Return the (x, y) coordinate for the center point of the cell that contains the specified text.  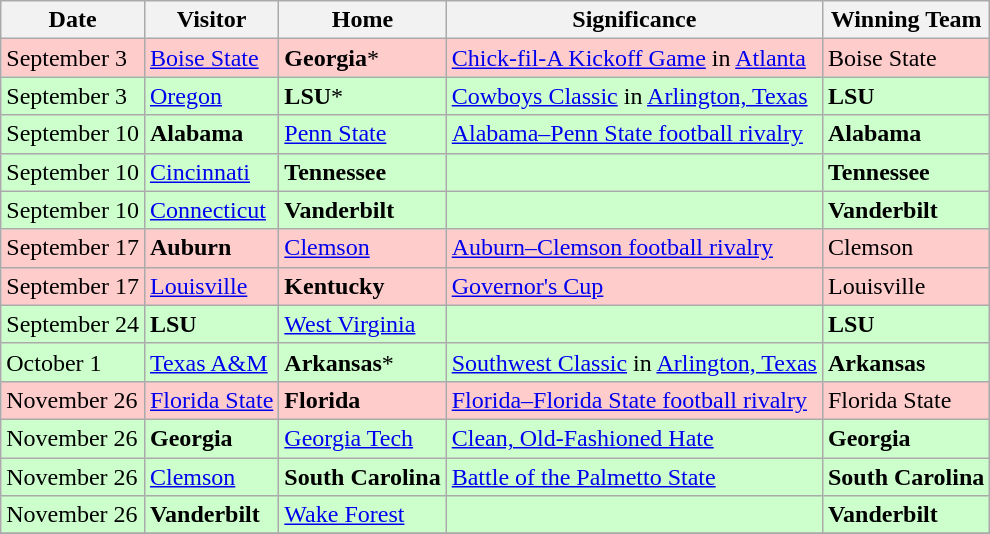
Georgia* (362, 58)
Florida (362, 400)
Southwest Classic in Arlington, Texas (634, 362)
Oregon (211, 96)
Clean, Old-Fashioned Hate (634, 438)
Cincinnati (211, 172)
Significance (634, 20)
Connecticut (211, 210)
Auburn–Clemson football rivalry (634, 248)
Georgia Tech (362, 438)
Cowboys Classic in Arlington, Texas (634, 96)
Penn State (362, 134)
Auburn (211, 248)
Home (362, 20)
Winning Team (906, 20)
Florida–Florida State football rivalry (634, 400)
Wake Forest (362, 515)
LSU* (362, 96)
Visitor (211, 20)
Alabama–Penn State football rivalry (634, 134)
Arkansas (906, 362)
Battle of the Palmetto State (634, 477)
West Virginia (362, 324)
Chick-fil-A Kickoff Game in Atlanta (634, 58)
Texas A&M (211, 362)
Kentucky (362, 286)
October 1 (73, 362)
Arkansas* (362, 362)
Date (73, 20)
Governor's Cup (634, 286)
September 24 (73, 324)
